Find where the given text appears and provide that cell's center as (X, Y) coordinate. 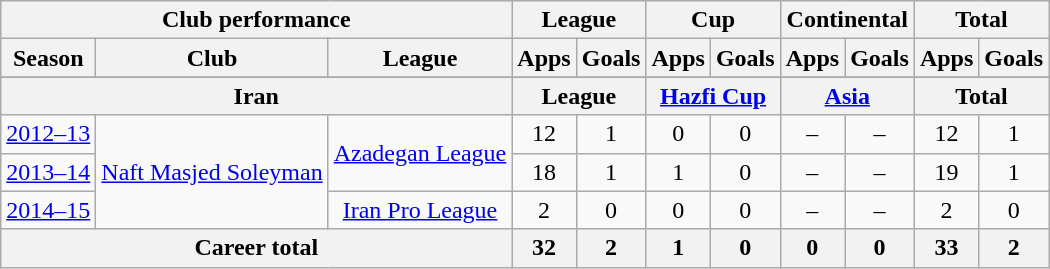
Career total (256, 248)
Azadegan League (420, 153)
Cup (713, 20)
Iran Pro League (420, 210)
Asia (847, 96)
Hazfi Cup (713, 96)
18 (544, 172)
Iran (256, 96)
2012–13 (48, 134)
Naft Masjed Soleyman (212, 172)
19 (946, 172)
Season (48, 58)
Club performance (256, 20)
Club (212, 58)
Continental (847, 20)
2013–14 (48, 172)
2014–15 (48, 210)
33 (946, 248)
32 (544, 248)
